Identify which cell holds the provided text, then report its (X, Y) central coordinate. 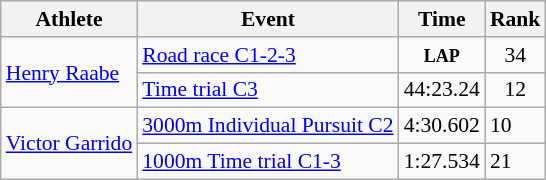
Rank (516, 19)
10 (516, 126)
3000m Individual Pursuit C2 (268, 126)
12 (516, 90)
Athlete (69, 19)
21 (516, 162)
Event (268, 19)
Road race C1-2-3 (268, 55)
LAP (442, 55)
Time trial C3 (268, 90)
1:27.534 (442, 162)
Time (442, 19)
Victor Garrido (69, 144)
1000m Time trial C1-3 (268, 162)
44:23.24 (442, 90)
Henry Raabe (69, 72)
34 (516, 55)
4:30.602 (442, 126)
